From the cell containing the given text, extract its center point as [X, Y] coordinate. 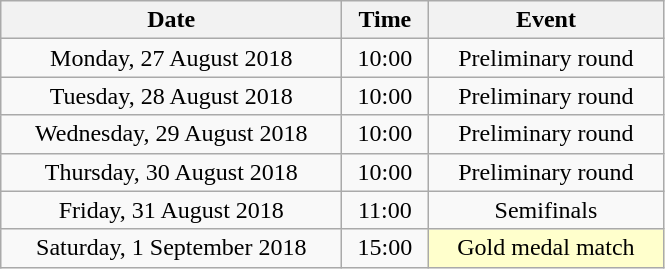
11:00 [385, 210]
Thursday, 30 August 2018 [172, 172]
Semifinals [546, 210]
Wednesday, 29 August 2018 [172, 134]
Gold medal match [546, 248]
Event [546, 20]
Friday, 31 August 2018 [172, 210]
Monday, 27 August 2018 [172, 58]
Time [385, 20]
15:00 [385, 248]
Tuesday, 28 August 2018 [172, 96]
Date [172, 20]
Saturday, 1 September 2018 [172, 248]
